Capture the cell that displays the provided text and extract its [X, Y] central coordinate. 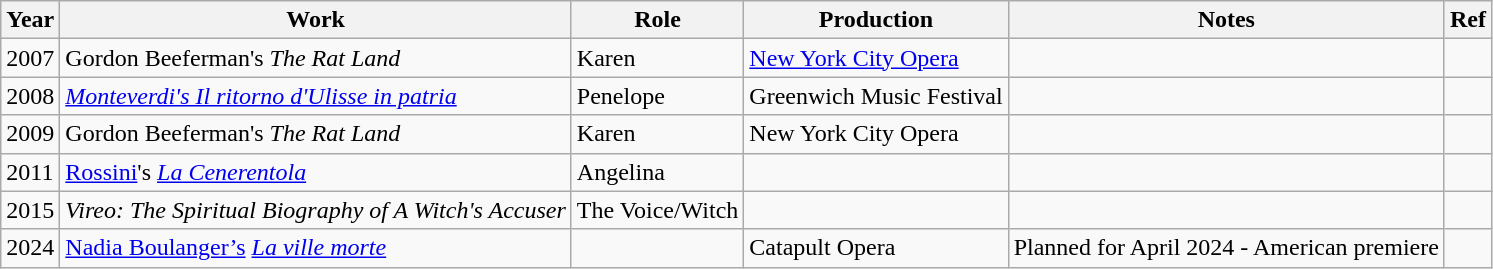
Vireo: The Spiritual Biography of A Witch's Accuser [316, 210]
Production [876, 20]
Nadia Boulanger’s La ville morte [316, 248]
The Voice/Witch [657, 210]
Angelina [657, 172]
2015 [30, 210]
Ref [1468, 20]
Notes [1226, 20]
2007 [30, 58]
Planned for April 2024 - American premiere [1226, 248]
Monteverdi's Il ritorno d'Ulisse in patria [316, 96]
2009 [30, 134]
Rossini's La Cenerentola [316, 172]
Penelope [657, 96]
Greenwich Music Festival [876, 96]
Year [30, 20]
Work [316, 20]
Role [657, 20]
2011 [30, 172]
2024 [30, 248]
2008 [30, 96]
Catapult Opera [876, 248]
